Scan for the cell matching the given text and deliver its (x, y) coordinate at center. 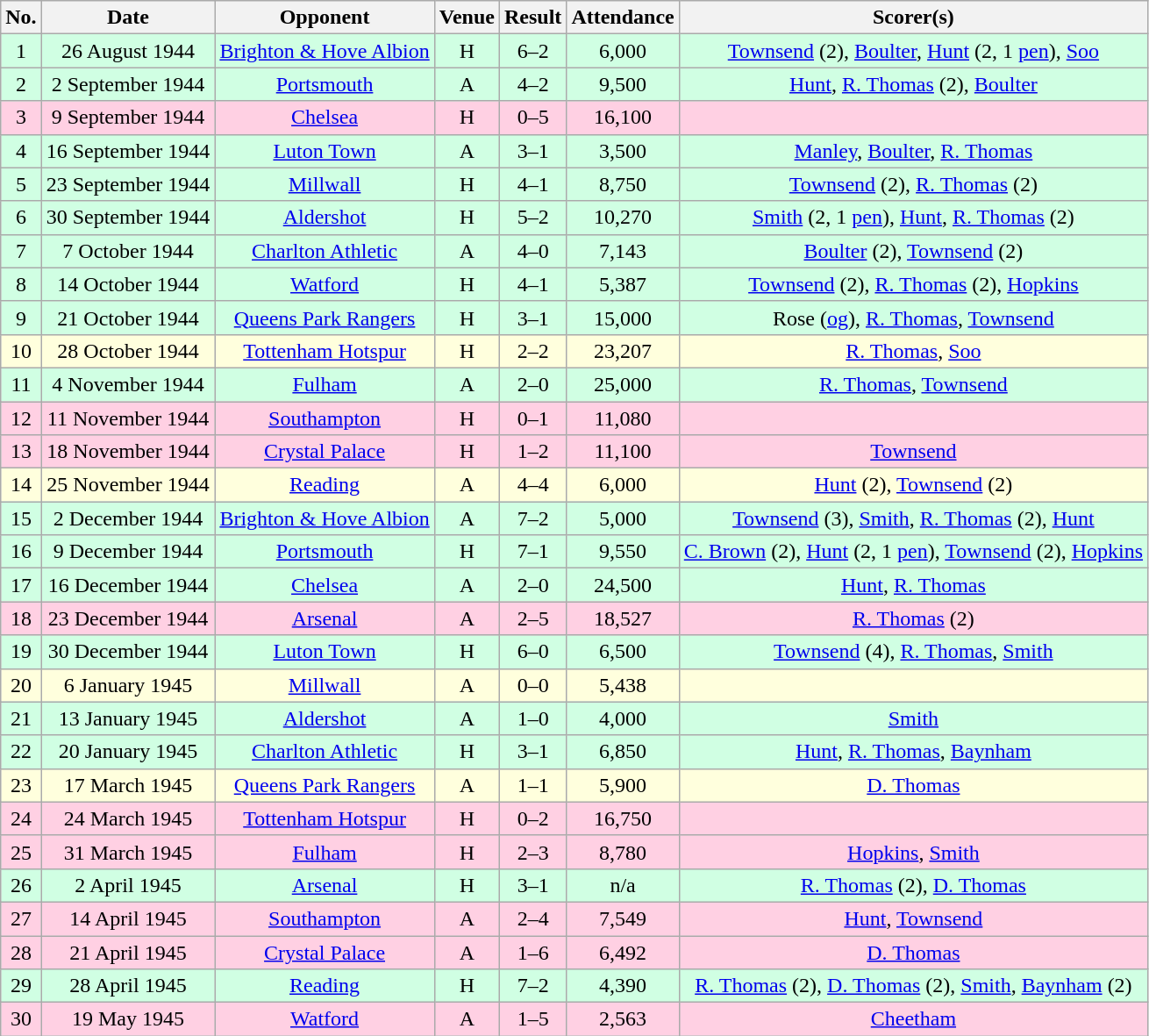
Boulter (2), Townsend (2) (913, 251)
18,527 (623, 618)
27 (21, 918)
4–4 (532, 485)
6 January 1945 (128, 685)
7 October 1944 (128, 251)
28 (21, 952)
n/a (623, 885)
21 April 1945 (128, 952)
3,500 (623, 151)
R. Thomas, Soo (913, 351)
6,850 (623, 752)
24,500 (623, 585)
2 December 1944 (128, 518)
15,000 (623, 318)
23 (21, 785)
2–4 (532, 918)
11 (21, 384)
Smith (2, 1 pen), Hunt, R. Thomas (2) (913, 218)
29 (21, 986)
19 May 1945 (128, 1019)
6,492 (623, 952)
R. Thomas, Townsend (913, 384)
15 (21, 518)
Opponent (325, 18)
Smith (913, 718)
R. Thomas (2), D. Thomas (913, 885)
2 (21, 84)
1–0 (532, 718)
18 November 1944 (128, 452)
23 December 1944 (128, 618)
5–2 (532, 218)
10,270 (623, 218)
4,000 (623, 718)
20 (21, 685)
13 (21, 452)
0–1 (532, 418)
16 (21, 552)
21 (21, 718)
Townsend (2), R. Thomas (2), Hopkins (913, 284)
14 (21, 485)
C. Brown (2), Hunt (2, 1 pen), Townsend (2), Hopkins (913, 552)
4 (21, 151)
8,750 (623, 184)
16,750 (623, 818)
14 April 1945 (128, 918)
10 (21, 351)
7–1 (532, 552)
30 December 1944 (128, 652)
24 March 1945 (128, 818)
Hunt, R. Thomas, Baynham (913, 752)
24 (21, 818)
12 (21, 418)
6–2 (532, 51)
Townsend (2), R. Thomas (2) (913, 184)
Attendance (623, 18)
8,780 (623, 852)
23,207 (623, 351)
11,100 (623, 452)
9,550 (623, 552)
17 (21, 585)
19 (21, 652)
7,549 (623, 918)
7,143 (623, 251)
26 (21, 885)
4 November 1944 (128, 384)
25 November 1944 (128, 485)
17 March 1945 (128, 785)
25 (21, 852)
20 January 1945 (128, 752)
9 September 1944 (128, 118)
28 October 1944 (128, 351)
6,500 (623, 652)
25,000 (623, 384)
14 October 1944 (128, 284)
23 September 1944 (128, 184)
Hopkins, Smith (913, 852)
6–0 (532, 652)
Cheetham (913, 1019)
4,390 (623, 986)
Rose (og), R. Thomas, Townsend (913, 318)
5 (21, 184)
R. Thomas (2), D. Thomas (2), Smith, Baynham (2) (913, 986)
2–5 (532, 618)
21 October 1944 (128, 318)
9 (21, 318)
1–2 (532, 452)
1–6 (532, 952)
2 April 1945 (128, 885)
4–2 (532, 84)
18 (21, 618)
9 December 1944 (128, 552)
22 (21, 752)
Date (128, 18)
6 (21, 218)
Manley, Boulter, R. Thomas (913, 151)
1 (21, 51)
7 (21, 251)
Hunt (2), Townsend (2) (913, 485)
Townsend (2), Boulter, Hunt (2, 1 pen), Soo (913, 51)
1–1 (532, 785)
11,080 (623, 418)
0–0 (532, 685)
5,387 (623, 284)
13 January 1945 (128, 718)
11 November 1944 (128, 418)
Hunt, Townsend (913, 918)
Scorer(s) (913, 18)
16 September 1944 (128, 151)
Townsend (913, 452)
16,100 (623, 118)
1–5 (532, 1019)
2–2 (532, 351)
2–3 (532, 852)
5,000 (623, 518)
30 September 1944 (128, 218)
Townsend (3), Smith, R. Thomas (2), Hunt (913, 518)
Hunt, R. Thomas (2), Boulter (913, 84)
2 September 1944 (128, 84)
Venue (467, 18)
R. Thomas (2) (913, 618)
8 (21, 284)
28 April 1945 (128, 986)
0–2 (532, 818)
2,563 (623, 1019)
No. (21, 18)
16 December 1944 (128, 585)
Result (532, 18)
Hunt, R. Thomas (913, 585)
31 March 1945 (128, 852)
0–5 (532, 118)
9,500 (623, 84)
5,438 (623, 685)
30 (21, 1019)
26 August 1944 (128, 51)
5,900 (623, 785)
4–0 (532, 251)
Townsend (4), R. Thomas, Smith (913, 652)
3 (21, 118)
